Search for the cell housing the specified text and yield its [x, y] center coordinate. 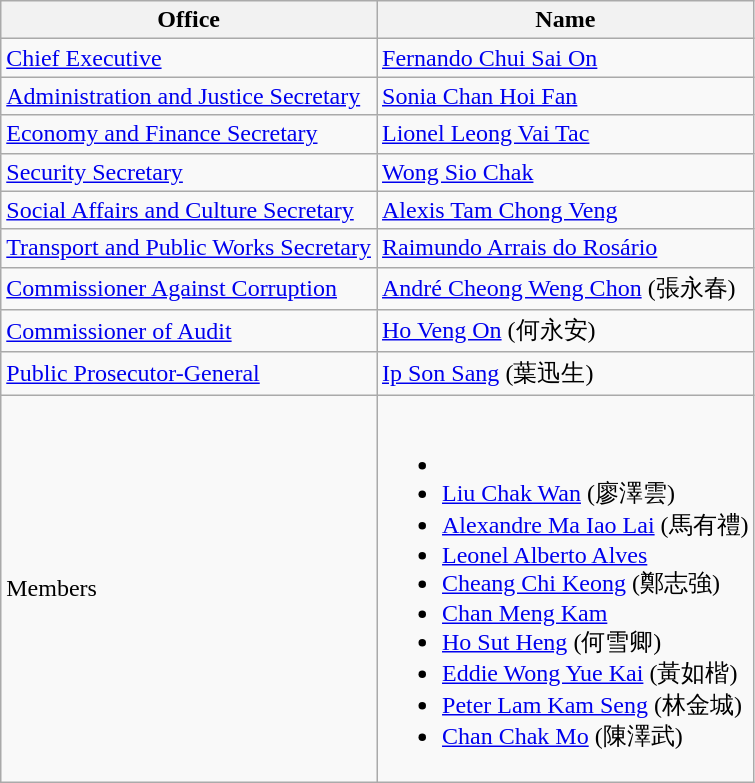
Fernando Chui Sai On [565, 58]
Transport and Public Works Secretary [189, 248]
Social Affairs and Culture Secretary [189, 210]
Security Secretary [189, 172]
Members [189, 589]
Office [189, 20]
Raimundo Arrais do Rosário [565, 248]
Chief Executive [189, 58]
Wong Sio Chak [565, 172]
Administration and Justice Secretary [189, 96]
André Cheong Weng Chon (張永春) [565, 288]
Ip Son Sang (葉迅生) [565, 374]
Alexis Tam Chong Veng [565, 210]
Commissioner of Audit [189, 332]
Name [565, 20]
Ho Veng On (何永安) [565, 332]
Commissioner Against Corruption [189, 288]
Public Prosecutor-General [189, 374]
Sonia Chan Hoi Fan [565, 96]
Lionel Leong Vai Tac [565, 134]
Economy and Finance Secretary [189, 134]
